Detect which cell encompasses the target text, then output its [x, y] center coordinate. 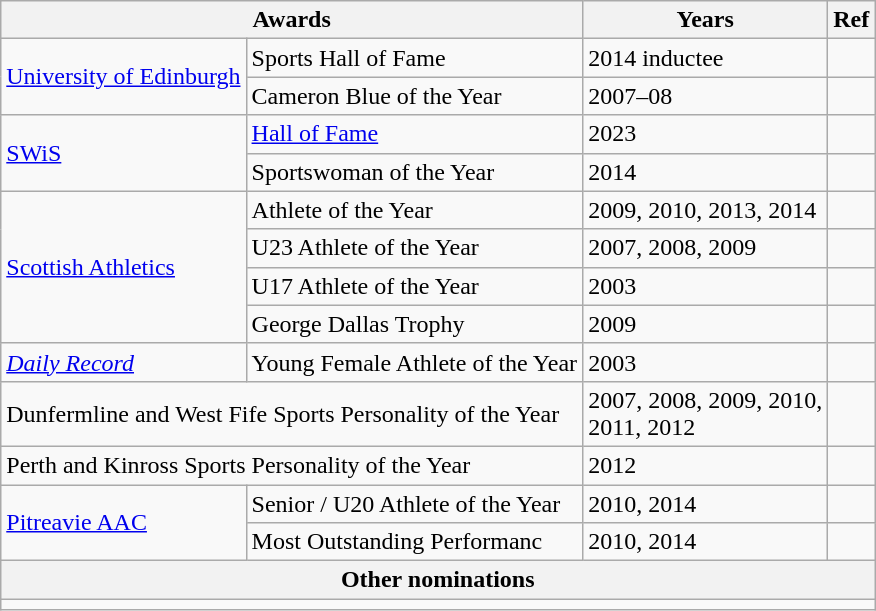
SWiS [124, 153]
Awards [292, 20]
George Dallas Trophy [414, 324]
2007, 2008, 2009 [706, 248]
Pitreavie AAC [124, 522]
2012 [706, 465]
U23 Athlete of the Year [414, 248]
2014 inductee [706, 58]
2014 [706, 172]
2007, 2008, 2009, 2010,2011, 2012 [706, 414]
2023 [706, 134]
2009, 2010, 2013, 2014 [706, 210]
University of Edinburgh [124, 77]
Ref [852, 20]
Sports Hall of Fame [414, 58]
Other nominations [438, 580]
Most Outstanding Performanc [414, 542]
U17 Athlete of the Year [414, 286]
Young Female Athlete of the Year [414, 362]
2007–08 [706, 96]
Dunfermline and West Fife Sports Personality of the Year [292, 414]
Athlete of the Year [414, 210]
Daily Record [124, 362]
Perth and Kinross Sports Personality of the Year [292, 465]
Senior / U20 Athlete of the Year [414, 503]
Years [706, 20]
2009 [706, 324]
Hall of Fame [414, 134]
Scottish Athletics [124, 267]
Sportswoman of the Year [414, 172]
Cameron Blue of the Year [414, 96]
